Provide the (X, Y) coordinate of the cell's center where the given text is located.  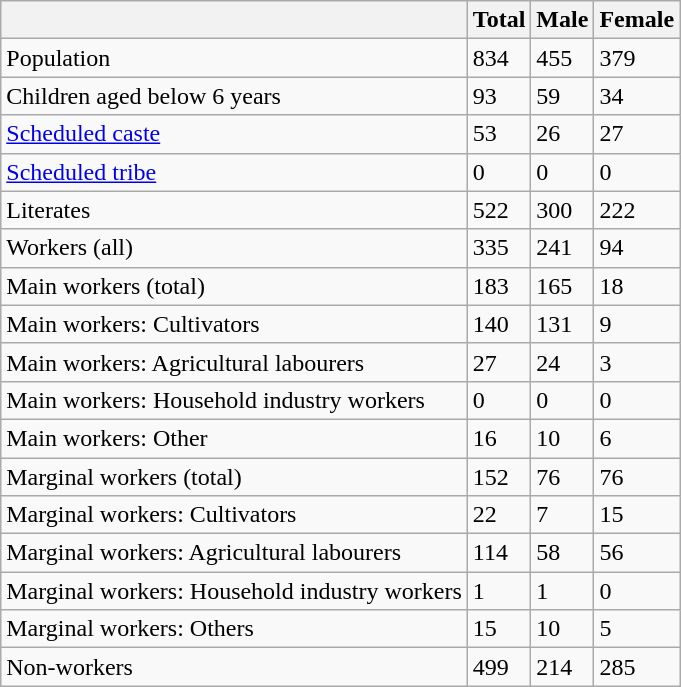
53 (499, 134)
Population (234, 58)
140 (499, 324)
24 (562, 362)
59 (562, 96)
214 (562, 667)
Female (637, 20)
34 (637, 96)
26 (562, 134)
Marginal workers: Agricultural labourers (234, 553)
Scheduled tribe (234, 172)
Marginal workers: Others (234, 629)
Literates (234, 210)
Main workers: Other (234, 438)
Main workers: Household industry workers (234, 400)
285 (637, 667)
499 (499, 667)
114 (499, 553)
Main workers: Cultivators (234, 324)
Male (562, 20)
93 (499, 96)
Marginal workers (total) (234, 477)
834 (499, 58)
94 (637, 248)
18 (637, 286)
165 (562, 286)
Children aged below 6 years (234, 96)
300 (562, 210)
222 (637, 210)
56 (637, 553)
Scheduled caste (234, 134)
Total (499, 20)
Workers (all) (234, 248)
Main workers: Agricultural labourers (234, 362)
9 (637, 324)
Marginal workers: Cultivators (234, 515)
16 (499, 438)
522 (499, 210)
Non-workers (234, 667)
455 (562, 58)
Marginal workers: Household industry workers (234, 591)
22 (499, 515)
241 (562, 248)
335 (499, 248)
131 (562, 324)
Main workers (total) (234, 286)
183 (499, 286)
152 (499, 477)
5 (637, 629)
58 (562, 553)
6 (637, 438)
379 (637, 58)
7 (562, 515)
3 (637, 362)
